Locate the cell with the specified text and output its [x, y] center coordinate. 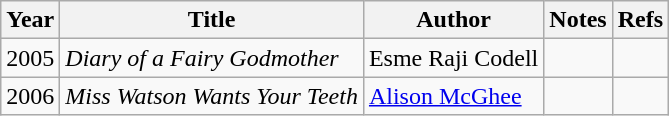
Diary of a Fairy Godmother [212, 58]
Alison McGhee [453, 96]
Notes [578, 20]
Title [212, 20]
2005 [30, 58]
Miss Watson Wants Your Teeth [212, 96]
Year [30, 20]
2006 [30, 96]
Esme Raji Codell [453, 58]
Author [453, 20]
Refs [640, 20]
